Return the (X, Y) coordinate for the center point of the cell that contains the specified text.  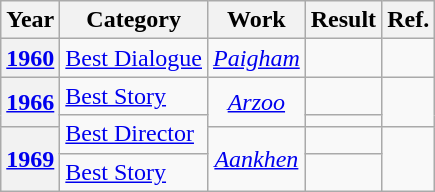
Paigham (257, 58)
1966 (30, 102)
Work (257, 20)
1960 (30, 58)
1969 (30, 158)
Result (343, 20)
Ref. (408, 20)
Arzoo (257, 102)
Year (30, 20)
Best Dialogue (134, 58)
Best Director (134, 134)
Aankhen (257, 158)
Category (134, 20)
